Output the (x, y) coordinate of the center of the cell containing the given text.  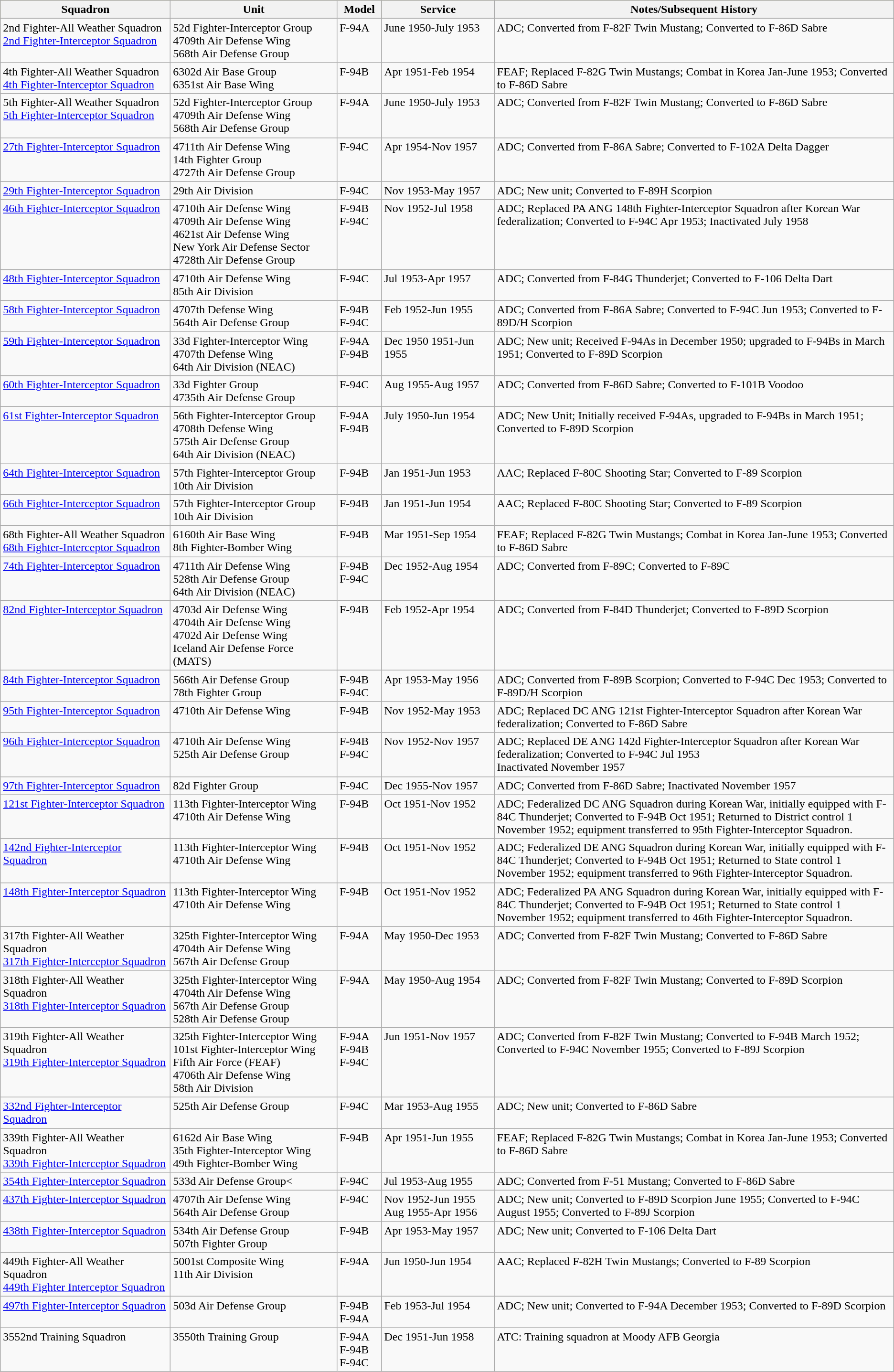
ADC; Converted from F-89C; Converted to F-89C (694, 579)
ADC; New unit; Converted to F-94A December 1953; Converted to F-89D Scorpion (694, 1312)
Feb 1953-Jul 1954 (438, 1312)
ADC; Replaced PA ANG 148th Fighter-Interceptor Squadron after Korean War federalization; Converted to F-94C Apr 1953; Inactivated July 1958 (694, 234)
33d Fighter Group4735th Air Defense Group (254, 391)
4711th Air Defense Wing528th Air Defense Group64th Air Division (NEAC) (254, 579)
4710th Air Defense Wing85th Air Division (254, 285)
61st Fighter-Interceptor Squadron (85, 435)
27th Fighter-Interceptor Squadron (85, 160)
May 1950-Dec 1953 (438, 948)
Dec 1950 1951-Jun 1955 (438, 353)
ADC; Converted from F-82F Twin Mustang; Converted to F-94B March 1952; Converted to F-94C November 1955; Converted to F-89J Scorpion (694, 1062)
ADC; Converted from F-86D Sabre; Converted to F-101B Voodoo (694, 391)
Dec 1955-Nov 1957 (438, 786)
Service (438, 10)
566th Air Defense Group78th Fighter Group (254, 686)
Jul 1953-Apr 1957 (438, 285)
4707th Air Defense Wing564th Air Defense Group (254, 1206)
ADC; Replaced DC ANG 121st Fighter-Interceptor Squadron after Korean War federalization; Converted to F-86D Sabre (694, 717)
438th Fighter-Interceptor Squadron (85, 1237)
6160th Air Base Wing 8th Fighter-Bomber Wing (254, 542)
ADC; Converted from F-82F Twin Mustang; Converted to F-89D Scorpion (694, 999)
AAC; Replaced F-82H Twin Mustangs; Converted to F-89 Scorpion (694, 1275)
Nov 1953-May 1957 (438, 191)
Feb 1952-Jun 1955 (438, 316)
142nd Fighter-Interceptor Squadron (85, 861)
29th Fighter-Interceptor Squadron (85, 191)
May 1950-Aug 1954 (438, 999)
ADC; New unit; Converted to F-106 Delta Dart (694, 1237)
525th Air Defense Group (254, 1113)
84th Fighter-Interceptor Squadron (85, 686)
Nov 1952-Nov 1957 (438, 755)
Dec 1951-Jun 1958 (438, 1350)
6302d Air Base Group6351st Air Base Wing (254, 78)
95th Fighter-Interceptor Squadron (85, 717)
48th Fighter-Interceptor Squadron (85, 285)
Jan 1951-Jun 1953 (438, 479)
4710th Air Defense Wing525th Air Defense Group (254, 755)
3550th Training Group (254, 1350)
58th Fighter-Interceptor Squadron (85, 316)
Apr 1954-Nov 1957 (438, 160)
Squadron (85, 10)
437th Fighter-Interceptor Squadron (85, 1206)
6162d Air Base Wing35th Fighter-Interceptor Wing49th Fighter-Bomber Wing (254, 1150)
Apr 1953-May 1956 (438, 686)
Apr 1951-Feb 1954 (438, 78)
ADC; New unit; Received F-94As in December 1950; upgraded to F-94Bs in March 1951; Converted to F-89D Scorpion (694, 353)
Jun 1951-Nov 1957 (438, 1062)
Apr 1951-Jun 1955 (438, 1150)
318th Fighter-All Weather Squadron318th Fighter-Interceptor Squadron (85, 999)
Dec 1952-Aug 1954 (438, 579)
497th Fighter-Interceptor Squadron (85, 1312)
ADC; Converted from F-84D Thunderjet; Converted to F-89D Scorpion (694, 636)
Nov 1952-Jun 1955Aug 1955-Apr 1956 (438, 1206)
354th Fighter-Interceptor Squadron (85, 1181)
ADC; Converted from F-84G Thunderjet; Converted to F-106 Delta Dart (694, 285)
Model (359, 10)
121st Fighter-Interceptor Squadron (85, 817)
148th Fighter-Interceptor Squadron (85, 904)
F-94BF-94A (359, 1312)
4703d Air Defense Wing4704th Air Defense Wing4702d Air Defense WingIceland Air Defense Force (MATS) (254, 636)
Mar 1951-Sep 1954 (438, 542)
ADC; Replaced DE ANG 142d Fighter-Interceptor Squadron after Korean War federalization; Converted to F-94C Jul 1953Inactivated November 1957 (694, 755)
ADC; Converted from F-89B Scorpion; Converted to F-94C Dec 1953; Converted to F-89D/H Scorpion (694, 686)
29th Air Division (254, 191)
4710th Air Defense Wing (254, 717)
Jul 1953-Aug 1955 (438, 1181)
4711th Air Defense Wing 14th Fighter Group4727th Air Defense Group (254, 160)
Nov 1952-May 1953 (438, 717)
Jun 1950-Jun 1954 (438, 1275)
33d Fighter-Interceptor Wing4707th Defense Wing64th Air Division (NEAC) (254, 353)
5001st Composite Wing11th Air Division (254, 1275)
Mar 1953-Aug 1955 (438, 1113)
56th Fighter-Interceptor Group4708th Defense Wing575th Air Defense Group64th Air Division (NEAC) (254, 435)
Notes/Subsequent History (694, 10)
4707th Defense Wing564th Air Defense Group (254, 316)
ADC; New unit; Converted to F-89H Scorpion (694, 191)
Jan 1951-Jun 1954 (438, 510)
66th Fighter-Interceptor Squadron (85, 510)
4710th Air Defense Wing4709th Air Defense Wing4621st Air Defense WingNew York Air Defense Sector4728th Air Defense Group (254, 234)
449th Fighter-All Weather Squadron449th Fighter Interceptor Squadron (85, 1275)
Nov 1952-Jul 1958 (438, 234)
59th Fighter-Interceptor Squadron (85, 353)
ADC; New unit; Converted to F-86D Sabre (694, 1113)
ADC; Converted from F-51 Mustang; Converted to F-86D Sabre (694, 1181)
Apr 1953-May 1957 (438, 1237)
319th Fighter-All Weather Squadron319th Fighter-Interceptor Squadron (85, 1062)
Unit (254, 10)
ADC; Converted from F-86A Sabre; Converted to F-102A Delta Dagger (694, 160)
503d Air Defense Group (254, 1312)
ATC: Training squadron at Moody AFB Georgia (694, 1350)
ADC; Converted from F-86D Sabre; Inactivated November 1957 (694, 786)
ADC; New Unit; Initially received F-94As, upgraded to F-94Bs in March 1951; Converted to F-89D Scorpion (694, 435)
2nd Fighter-All Weather Squadron2nd Fighter-Interceptor Squadron (85, 41)
82d Fighter Group (254, 786)
534th Air Defense Group507th Fighter Group (254, 1237)
533d Air Defense Group< (254, 1181)
325th Fighter-Interceptor Wing4704th Air Defense Wing567th Air Defense Group (254, 948)
4th Fighter-All Weather Squadron4th Fighter-Interceptor Squadron (85, 78)
325th Fighter-Interceptor Wing101st Fighter-Interceptor WingFifth Air Force (FEAF)4706th Air Defense Wing58th Air Division (254, 1062)
82nd Fighter-Interceptor Squadron (85, 636)
46th Fighter-Interceptor Squadron (85, 234)
ADC; Converted from F-86A Sabre; Converted to F-94C Jun 1953; Converted to F-89D/H Scorpion (694, 316)
Aug 1955-Aug 1957 (438, 391)
60th Fighter-Interceptor Squadron (85, 391)
3552nd Training Squadron (85, 1350)
339th Fighter-All Weather Squadron339th Fighter-Interceptor Squadron (85, 1150)
ADC; New unit; Converted to F-89D Scorpion June 1955; Converted to F-94C August 1955; Converted to F-89J Scorpion (694, 1206)
96th Fighter-Interceptor Squadron (85, 755)
July 1950-Jun 1954 (438, 435)
325th Fighter-Interceptor Wing4704th Air Defense Wing567th Air Defense Group528th Air Defense Group (254, 999)
317th Fighter-All Weather Squadron317th Fighter-Interceptor Squadron (85, 948)
5th Fighter-All Weather Squadron5th Fighter-Interceptor Squadron (85, 116)
74th Fighter-Interceptor Squadron (85, 579)
68th Fighter-All Weather Squadron68th Fighter-Interceptor Squadron (85, 542)
64th Fighter-Interceptor Squadron (85, 479)
Feb 1952-Apr 1954 (438, 636)
97th Fighter-Interceptor Squadron (85, 786)
332nd Fighter-Interceptor Squadron (85, 1113)
